From the cell containing the given text, extract its center point as [X, Y] coordinate. 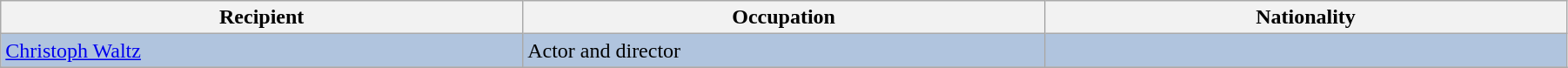
Actor and director [784, 51]
Recipient [262, 17]
Occupation [784, 17]
Christoph Waltz [262, 51]
Nationality [1306, 17]
